Scan for the cell matching the given text and deliver its [x, y] coordinate at center. 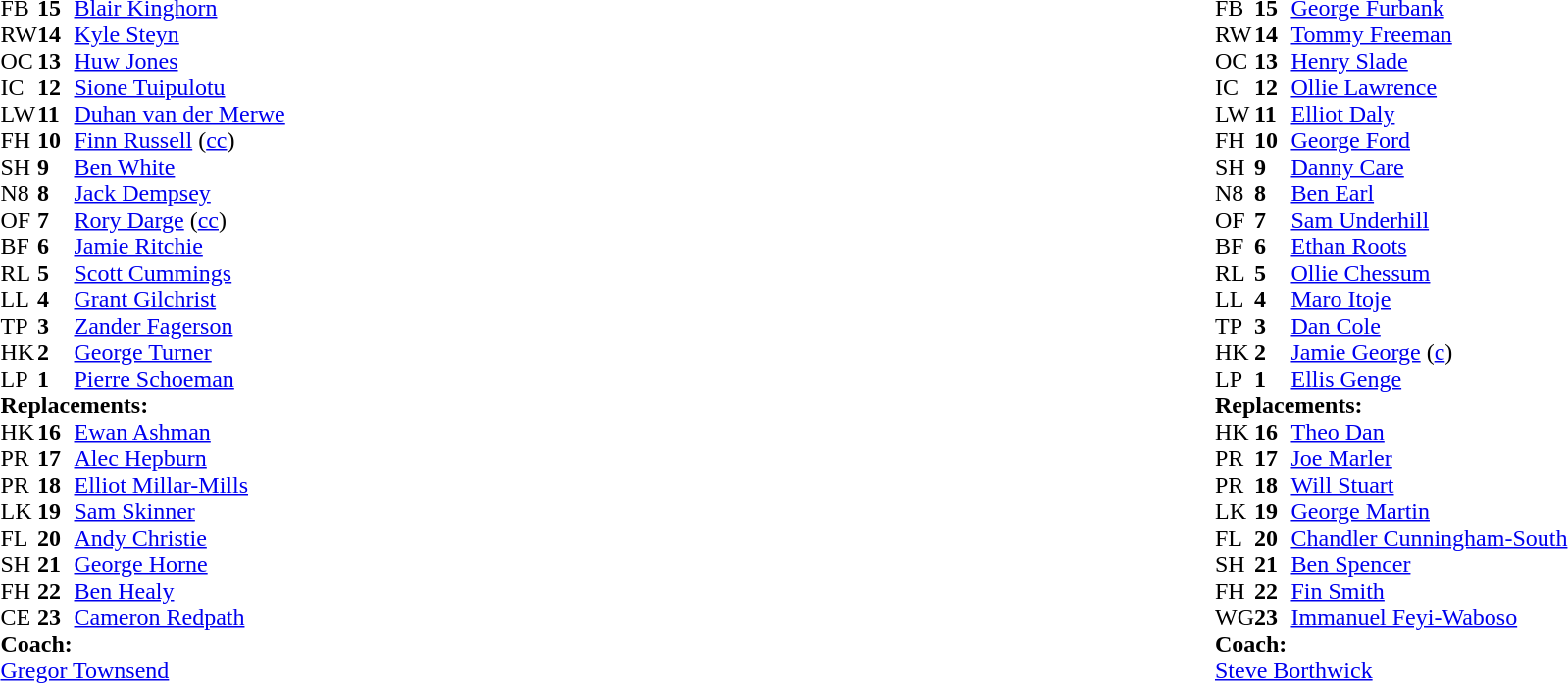
CE [19, 618]
Fin Smith [1429, 591]
Ollie Chessum [1429, 273]
Henry Slade [1429, 61]
Tommy Freeman [1429, 35]
Rory Darge (cc) [180, 220]
Alec Hepburn [180, 459]
Zander Fagerson [180, 326]
Jamie Ritchie [180, 247]
Huw Jones [180, 61]
George Turner [180, 353]
Ben White [180, 167]
Jamie George (c) [1429, 353]
Ben Spencer [1429, 565]
Cameron Redpath [180, 618]
George Horne [180, 565]
WG [1235, 618]
Ollie Lawrence [1429, 88]
Sam Underhill [1429, 220]
Ben Earl [1429, 194]
Ethan Roots [1429, 247]
Joe Marler [1429, 459]
Maro Itoje [1429, 300]
Duhan van der Merwe [180, 114]
Jack Dempsey [180, 194]
Andy Christie [180, 538]
Scott Cummings [180, 273]
George Ford [1429, 141]
Ellis Genge [1429, 379]
Elliot Millar-Mills [180, 485]
George Martin [1429, 512]
Finn Russell (cc) [180, 141]
Immanuel Feyi-Waboso [1429, 618]
Kyle Steyn [180, 35]
Theo Dan [1429, 432]
Dan Cole [1429, 326]
Ewan Ashman [180, 432]
Grant Gilchrist [180, 300]
Sam Skinner [180, 512]
Chandler Cunningham-South [1429, 538]
Danny Care [1429, 167]
Elliot Daly [1429, 114]
Sione Tuipulotu [180, 88]
Ben Healy [180, 591]
Pierre Schoeman [180, 379]
Will Stuart [1429, 485]
